Provide the [x, y] coordinate of the cell's center where the given text is located.  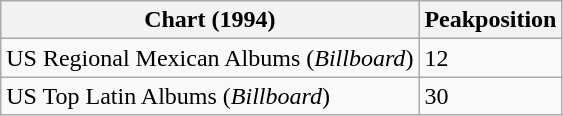
Chart (1994) [210, 20]
US Top Latin Albums (Billboard) [210, 96]
US Regional Mexican Albums (Billboard) [210, 58]
12 [490, 58]
Peakposition [490, 20]
30 [490, 96]
